Identify which cell holds the provided text, then report its [x, y] central coordinate. 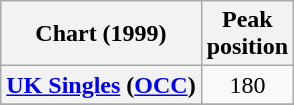
UK Singles (OCC) [101, 85]
Peakposition [247, 34]
180 [247, 85]
Chart (1999) [101, 34]
